Return (x, y) of the center of cell containing provided text 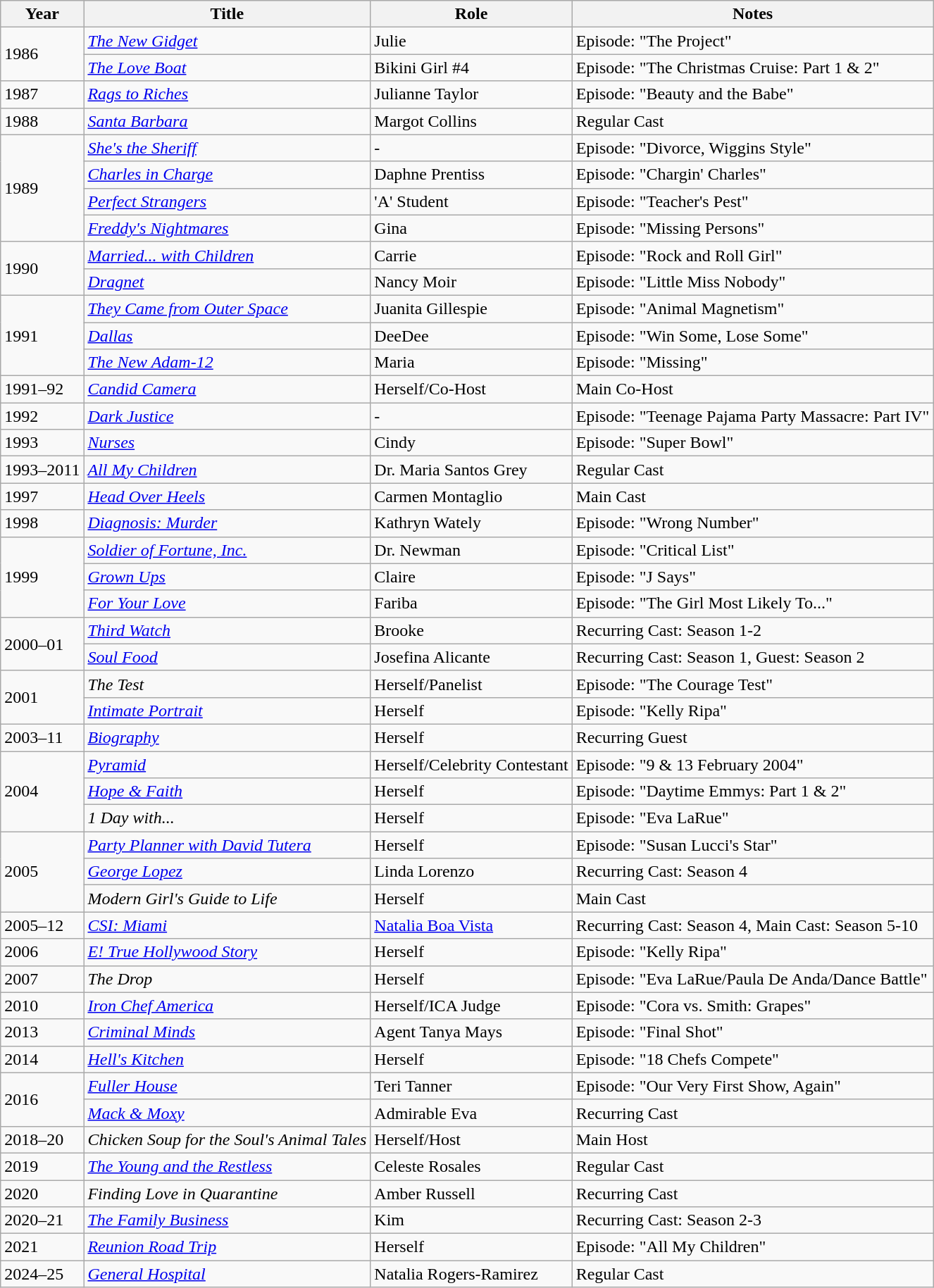
Party Planner with David Tutera (227, 845)
Notes (752, 14)
Episode: "Rock and Roll Girl" (752, 255)
Recurring Cast: Season 2-3 (752, 1220)
Recurring Cast: Season 4 (752, 872)
Third Watch (227, 630)
George Lopez (227, 872)
She's the Sheriff (227, 148)
Episode: "Teacher's Pest" (752, 201)
Gina (471, 228)
Perfect Strangers (227, 201)
Kim (471, 1220)
2000–01 (42, 644)
Claire (471, 577)
Herself/Panelist (471, 684)
2020 (42, 1194)
Julianne Taylor (471, 94)
2004 (42, 791)
Candid Camera (227, 389)
Episode: "Eva LaRue" (752, 818)
DeeDee (471, 336)
Nancy Moir (471, 282)
1990 (42, 268)
Chicken Soup for the Soul's Animal Tales (227, 1139)
Soul Food (227, 657)
Amber Russell (471, 1194)
Freddy's Nightmares (227, 228)
Main Co-Host (752, 389)
Juanita Gillespie (471, 308)
Episode: "Divorce, Wiggins Style" (752, 148)
1988 (42, 121)
Episode: "Daytime Emmys: Part 1 & 2" (752, 792)
Head Over Heels (227, 496)
1999 (42, 577)
Role (471, 14)
Episode: "Teenage Pajama Party Massacre: Part IV" (752, 416)
2001 (42, 697)
2006 (42, 952)
'A' Student (471, 201)
Dragnet (227, 282)
Charles in Charge (227, 175)
2005 (42, 872)
Episode: "All My Children" (752, 1247)
1991 (42, 335)
Herself/Celebrity Contestant (471, 764)
Episode: "The Project" (752, 41)
Episode: "Final Shot" (752, 1032)
Dark Justice (227, 416)
Episode: "Little Miss Nobody" (752, 282)
Episode: "Missing Persons" (752, 228)
Main Host (752, 1139)
Recurring Cast: Season 1, Guest: Season 2 (752, 657)
Recurring Cast: Season 4, Main Cast: Season 5-10 (752, 925)
Iron Chef America (227, 1006)
Grown Ups (227, 577)
Episode: "Critical List" (752, 550)
The New Gidget (227, 41)
Herself/Co-Host (471, 389)
Recurring Guest (752, 737)
1993–2011 (42, 470)
Episode: "Our Very First Show, Again" (752, 1086)
Kathryn Wately (471, 523)
Episode: "Missing" (752, 363)
The Drop (227, 979)
Josefina Alicante (471, 657)
Married... with Children (227, 255)
Celeste Rosales (471, 1166)
2021 (42, 1247)
Herself/ICA Judge (471, 1006)
E! True Hollywood Story (227, 952)
Intimate Portrait (227, 711)
Brooke (471, 630)
The Young and the Restless (227, 1166)
Hell's Kitchen (227, 1059)
1991–92 (42, 389)
Hope & Faith (227, 792)
1992 (42, 416)
2013 (42, 1032)
The Love Boat (227, 68)
2016 (42, 1099)
Natalia Boa Vista (471, 925)
CSI: Miami (227, 925)
Episode: "Animal Magnetism" (752, 308)
All My Children (227, 470)
2010 (42, 1006)
Recurring Cast: Season 1-2 (752, 630)
Bikini Girl #4 (471, 68)
1 Day with... (227, 818)
Mack & Moxy (227, 1113)
Carmen Montaglio (471, 496)
Santa Barbara (227, 121)
Reunion Road Trip (227, 1247)
Dallas (227, 336)
Title (227, 14)
Maria (471, 363)
Fariba (471, 604)
2020–21 (42, 1220)
General Hospital (227, 1274)
The Family Business (227, 1220)
Episode: "Wrong Number" (752, 523)
2005–12 (42, 925)
Dr. Newman (471, 550)
1998 (42, 523)
Fuller House (227, 1086)
2024–25 (42, 1274)
Teri Tanner (471, 1086)
Episode: "18 Chefs Compete" (752, 1059)
Episode: "The Courage Test" (752, 684)
The New Adam-12 (227, 363)
Cindy (471, 443)
Episode: "Beauty and the Babe" (752, 94)
Episode: "J Says" (752, 577)
1993 (42, 443)
Modern Girl's Guide to Life (227, 899)
Biography (227, 737)
Finding Love in Quarantine (227, 1194)
Episode: "9 & 13 February 2004" (752, 764)
1986 (42, 54)
Episode: "The Christmas Cruise: Part 1 & 2" (752, 68)
Admirable Eva (471, 1113)
Linda Lorenzo (471, 872)
Agent Tanya Mays (471, 1032)
Nurses (227, 443)
2003–11 (42, 737)
Diagnosis: Murder (227, 523)
Episode: "Cora vs. Smith: Grapes" (752, 1006)
Julie (471, 41)
2019 (42, 1166)
They Came from Outer Space (227, 308)
Episode: "Susan Lucci's Star" (752, 845)
2007 (42, 979)
Dr. Maria Santos Grey (471, 470)
Herself/Host (471, 1139)
Rags to Riches (227, 94)
Episode: "The Girl Most Likely To..." (752, 604)
The Test (227, 684)
Natalia Rogers-Ramirez (471, 1274)
1989 (42, 188)
Episode: "Eva LaRue/Paula De Anda/Dance Battle" (752, 979)
1997 (42, 496)
Episode: "Super Bowl" (752, 443)
Criminal Minds (227, 1032)
Soldier of Fortune, Inc. (227, 550)
Year (42, 14)
1987 (42, 94)
Episode: "Chargin' Charles" (752, 175)
Carrie (471, 255)
Pyramid (227, 764)
Daphne Prentiss (471, 175)
Margot Collins (471, 121)
2018–20 (42, 1139)
For Your Love (227, 604)
2014 (42, 1059)
Episode: "Win Some, Lose Some" (752, 336)
